Return the [X, Y] coordinate for the center point of the cell that contains the specified text.  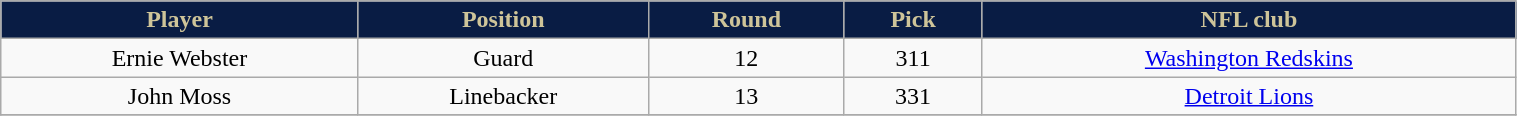
331 [912, 96]
Pick [912, 20]
13 [746, 96]
John Moss [180, 96]
311 [912, 58]
NFL club [1249, 20]
Guard [503, 58]
Player [180, 20]
Round [746, 20]
Detroit Lions [1249, 96]
Position [503, 20]
12 [746, 58]
Linebacker [503, 96]
Washington Redskins [1249, 58]
Ernie Webster [180, 58]
